From the cell containing the given text, extract its center point as [x, y] coordinate. 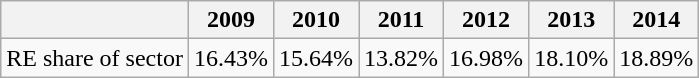
16.98% [486, 58]
2014 [656, 20]
2010 [316, 20]
18.89% [656, 58]
2012 [486, 20]
2011 [402, 20]
16.43% [230, 58]
15.64% [316, 58]
2013 [572, 20]
RE share of sector [95, 58]
18.10% [572, 58]
13.82% [402, 58]
2009 [230, 20]
